Determine the [X, Y] coordinate at the center of the cell enclosing the given text.  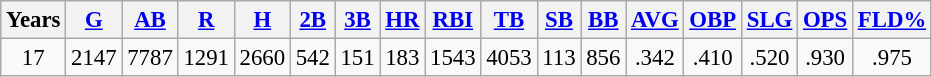
1543 [453, 58]
.930 [826, 58]
2147 [94, 58]
AB [150, 20]
856 [604, 58]
Years [34, 20]
.975 [892, 58]
H [262, 20]
R [206, 20]
AVG [655, 20]
SB [559, 20]
2660 [262, 58]
HR [402, 20]
FLD% [892, 20]
2B [312, 20]
.410 [712, 58]
OPS [826, 20]
7787 [150, 58]
SLG [769, 20]
17 [34, 58]
TB [509, 20]
4053 [509, 58]
.520 [769, 58]
G [94, 20]
113 [559, 58]
BB [604, 20]
1291 [206, 58]
183 [402, 58]
151 [358, 58]
RBI [453, 20]
3B [358, 20]
.342 [655, 58]
OBP [712, 20]
542 [312, 58]
